Scan for the cell matching the given text and deliver its [X, Y] coordinate at center. 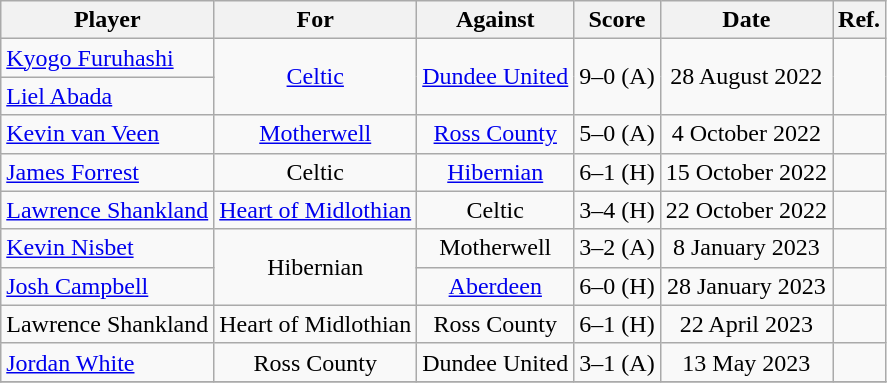
Aberdeen [496, 286]
3–4 (H) [617, 210]
5–0 (A) [617, 134]
Date [746, 20]
28 January 2023 [746, 286]
Jordan White [108, 362]
Kyogo Furuhashi [108, 58]
Ref. [860, 20]
3–1 (A) [617, 362]
Josh Campbell [108, 286]
3–2 (A) [617, 248]
Player [108, 20]
22 October 2022 [746, 210]
Against [496, 20]
15 October 2022 [746, 172]
13 May 2023 [746, 362]
Kevin Nisbet [108, 248]
Liel Abada [108, 96]
6–0 (H) [617, 286]
8 January 2023 [746, 248]
28 August 2022 [746, 77]
4 October 2022 [746, 134]
22 April 2023 [746, 324]
For [316, 20]
Kevin van Veen [108, 134]
Score [617, 20]
9–0 (A) [617, 77]
James Forrest [108, 172]
